Detect which cell encompasses the target text, then output its [X, Y] center coordinate. 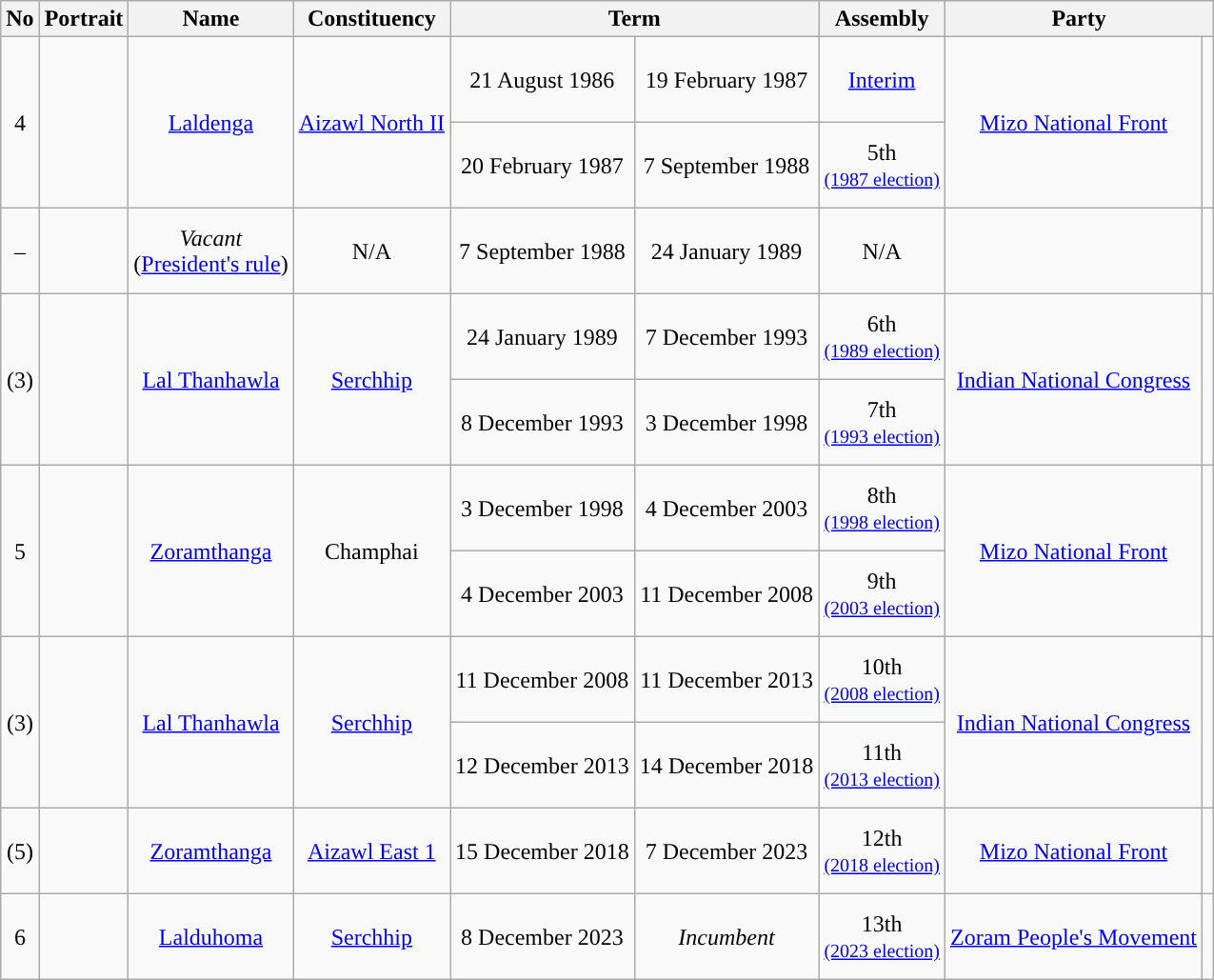
12 December 2013 [543, 766]
15 December 2018 [543, 851]
5th(1987 election) [882, 166]
(5) [20, 851]
Aizawl East 1 [371, 851]
Lalduhoma [211, 937]
Term [634, 19]
7 December 2023 [726, 851]
Interim [882, 80]
No [20, 19]
6 [20, 937]
Name [211, 19]
4 [20, 123]
10th(2008 election) [882, 680]
– [20, 251]
12th(2018 election) [882, 851]
8th(1998 election) [882, 509]
Champhai [371, 551]
11th(2013 election) [882, 766]
6th(1989 election) [882, 337]
Aizawl North II [371, 123]
13th(2023 election) [882, 937]
Vacant(President's rule) [211, 251]
Laldenga [211, 123]
Portrait [84, 19]
Party [1080, 19]
7 December 1993 [726, 337]
Constituency [371, 19]
19 February 1987 [726, 80]
20 February 1987 [543, 166]
21 August 1986 [543, 80]
Assembly [882, 19]
Incumbent [726, 937]
9th(2003 election) [882, 594]
11 December 2013 [726, 680]
8 December 2023 [543, 937]
Zoram People's Movement [1074, 937]
7th(1993 election) [882, 423]
8 December 1993 [543, 423]
14 December 2018 [726, 766]
5 [20, 551]
